Identify which cell holds the provided text, then report its (x, y) central coordinate. 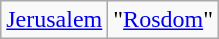
Jerusalem (54, 20)
"Rosdom" (164, 20)
